Extract the [X, Y] coordinate from the center of the cell holding the provided text.  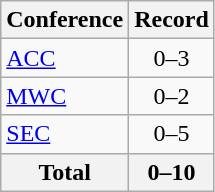
Record [172, 20]
ACC [65, 58]
0–2 [172, 96]
MWC [65, 96]
0–5 [172, 134]
SEC [65, 134]
Conference [65, 20]
0–3 [172, 58]
Total [65, 172]
0–10 [172, 172]
